Pinpoint the cell where the given text exists, returning its (X, Y) midpoint coordinate. 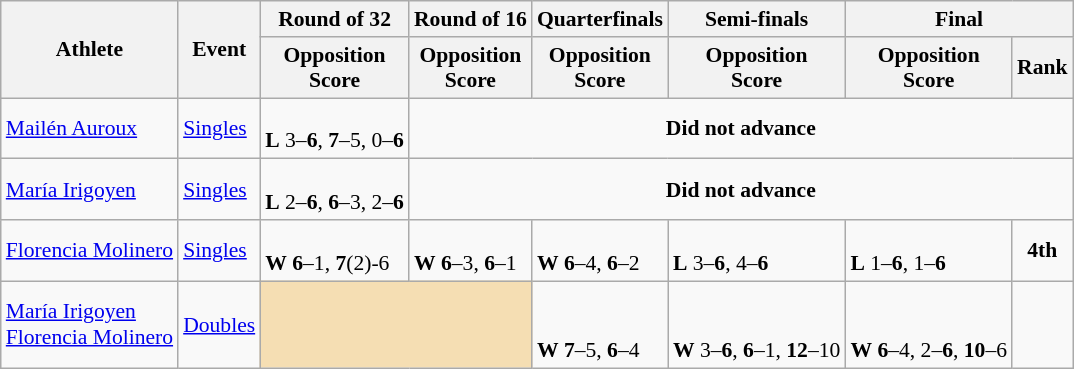
L 1–6, 1–6 (928, 250)
W 6–4, 2–6, 10–6 (928, 324)
4th (1042, 250)
Athlete (90, 50)
L 3–6, 4–6 (756, 250)
María IrigoyenFlorencia Molinero (90, 324)
María Irigoyen (90, 190)
Event (219, 50)
Final (958, 19)
W 7–5, 6–4 (600, 324)
Florencia Molinero (90, 250)
Round of 32 (334, 19)
Doubles (219, 324)
L 3–6, 7–5, 0–6 (334, 128)
W 6–1, 7(2)-6 (334, 250)
L 2–6, 6–3, 2–6 (334, 190)
Semi-finals (756, 19)
W 6–4, 6–2 (600, 250)
Round of 16 (470, 19)
Rank (1042, 68)
W 3–6, 6–1, 12–10 (756, 324)
Mailén Auroux (90, 128)
W 6–3, 6–1 (470, 250)
Quarterfinals (600, 19)
